Capture the cell that displays the provided text and extract its (X, Y) central coordinate. 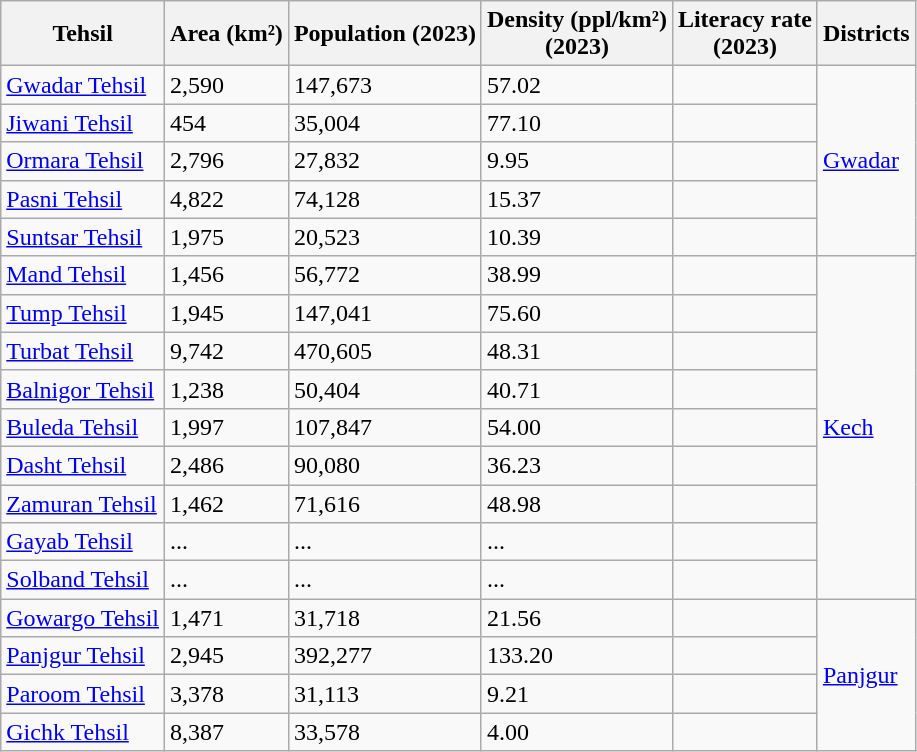
Suntsar Tehsil (83, 237)
15.37 (576, 199)
Zamuran Tehsil (83, 503)
2,945 (227, 656)
56,772 (384, 275)
54.00 (576, 427)
21.56 (576, 618)
38.99 (576, 275)
48.98 (576, 503)
Density (ppl/km²)(2023) (576, 34)
Gayab Tehsil (83, 542)
50,404 (384, 389)
3,378 (227, 694)
75.60 (576, 313)
57.02 (576, 85)
31,718 (384, 618)
2,590 (227, 85)
10.39 (576, 237)
1,238 (227, 389)
9,742 (227, 351)
Pasni Tehsil (83, 199)
Tump Tehsil (83, 313)
33,578 (384, 732)
8,387 (227, 732)
1,456 (227, 275)
Tehsil (83, 34)
147,041 (384, 313)
2,486 (227, 465)
31,113 (384, 694)
4,822 (227, 199)
9.95 (576, 161)
4.00 (576, 732)
Gichk Tehsil (83, 732)
1,471 (227, 618)
40.71 (576, 389)
Balnigor Tehsil (83, 389)
90,080 (384, 465)
1,945 (227, 313)
Kech (866, 428)
Paroom Tehsil (83, 694)
71,616 (384, 503)
147,673 (384, 85)
392,277 (384, 656)
1,975 (227, 237)
Literacy rate(2023) (744, 34)
35,004 (384, 123)
470,605 (384, 351)
133.20 (576, 656)
77.10 (576, 123)
Population (2023) (384, 34)
1,462 (227, 503)
Ormara Tehsil (83, 161)
9.21 (576, 694)
Buleda Tehsil (83, 427)
36.23 (576, 465)
Mand Tehsil (83, 275)
Solband Tehsil (83, 580)
Turbat Tehsil (83, 351)
20,523 (384, 237)
74,128 (384, 199)
48.31 (576, 351)
Area (km²) (227, 34)
Districts (866, 34)
27,832 (384, 161)
Panjgur (866, 675)
Gwadar Tehsil (83, 85)
107,847 (384, 427)
Gwadar (866, 161)
454 (227, 123)
Jiwani Tehsil (83, 123)
Gowargo Tehsil (83, 618)
Panjgur Tehsil (83, 656)
2,796 (227, 161)
Dasht Tehsil (83, 465)
1,997 (227, 427)
